Extract the [x, y] coordinate from the center of the cell holding the provided text.  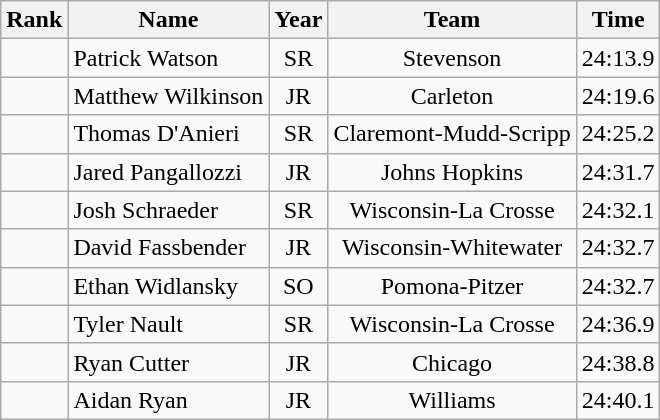
Wisconsin-Whitewater [452, 248]
Name [168, 20]
Rank [34, 20]
Johns Hopkins [452, 172]
Tyler Nault [168, 324]
24:19.6 [618, 96]
24:38.8 [618, 362]
Josh Schraeder [168, 210]
Carleton [452, 96]
Aidan Ryan [168, 400]
24:36.9 [618, 324]
24:40.1 [618, 400]
Team [452, 20]
David Fassbender [168, 248]
Williams [452, 400]
Year [298, 20]
24:31.7 [618, 172]
Jared Pangallozzi [168, 172]
Chicago [452, 362]
Pomona-Pitzer [452, 286]
24:32.1 [618, 210]
Patrick Watson [168, 58]
Thomas D'Anieri [168, 134]
Matthew Wilkinson [168, 96]
SO [298, 286]
Ethan Widlansky [168, 286]
Claremont-Mudd-Scripp [452, 134]
Time [618, 20]
Ryan Cutter [168, 362]
Stevenson [452, 58]
24:25.2 [618, 134]
24:13.9 [618, 58]
